Locate the cell with the specified text and output its (x, y) center coordinate. 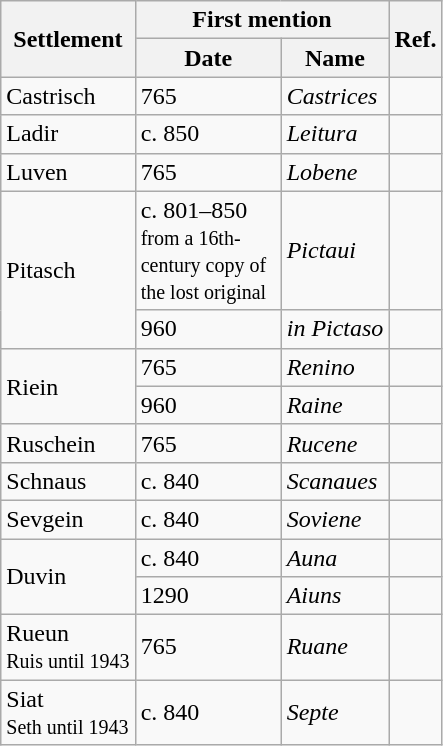
Pitasch (68, 270)
c. 850 (208, 134)
1290 (208, 596)
Sevgein (68, 519)
Scanaues (335, 481)
Ladir (68, 134)
Auna (335, 557)
Rucene (335, 443)
Septe (335, 712)
Leitura (335, 134)
in Pictaso (335, 329)
c. 801–850from a 16th-century copy of the lost original (208, 250)
Ref. (416, 39)
Aiuns (335, 596)
Schnaus (68, 481)
Renino (335, 367)
Settlement (68, 39)
Ruschein (68, 443)
Date (208, 58)
Name (335, 58)
Ruane (335, 648)
Raine (335, 405)
RueunRuis until 1943 (68, 648)
Luven (68, 172)
Duvin (68, 576)
Castrices (335, 96)
SiatSeth until 1943 (68, 712)
Soviene (335, 519)
First mention (262, 20)
Lobene (335, 172)
Riein (68, 386)
Castrisch (68, 96)
Pictaui (335, 250)
